Search for the cell housing the specified text and yield its [X, Y] center coordinate. 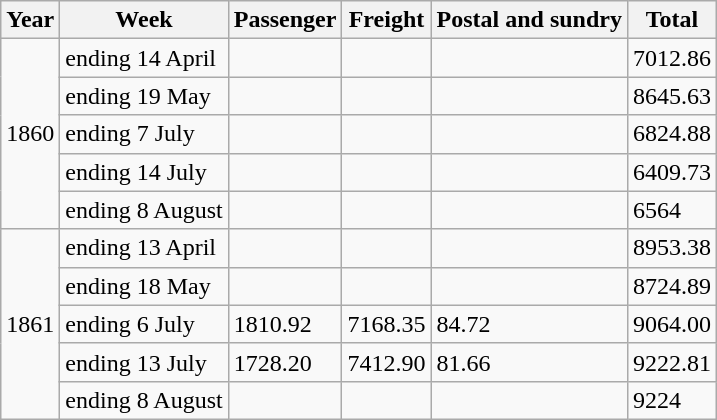
ending 14 July [144, 172]
1861 [30, 324]
Year [30, 20]
8645.63 [672, 96]
81.66 [529, 362]
Passenger [285, 20]
9222.81 [672, 362]
ending 7 July [144, 134]
84.72 [529, 324]
Freight [386, 20]
Week [144, 20]
ending 6 July [144, 324]
1860 [30, 134]
1810.92 [285, 324]
ending 13 July [144, 362]
ending 13 April [144, 248]
ending 18 May [144, 286]
7412.90 [386, 362]
6824.88 [672, 134]
ending 19 May [144, 96]
6564 [672, 210]
Total [672, 20]
Postal and sundry [529, 20]
8953.38 [672, 248]
9064.00 [672, 324]
6409.73 [672, 172]
7012.86 [672, 58]
8724.89 [672, 286]
9224 [672, 400]
ending 14 April [144, 58]
7168.35 [386, 324]
1728.20 [285, 362]
